Locate the cell with the specified text and output its [x, y] center coordinate. 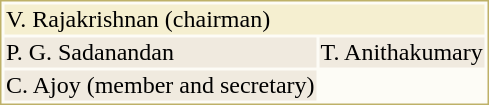
C. Ajoy (member and secretary) [160, 85]
T. Anithakumary [402, 53]
V. Rajakrishnan (chairman) [244, 19]
P. G. Sadanandan [160, 53]
